Detect which cell encompasses the target text, then output its (X, Y) center coordinate. 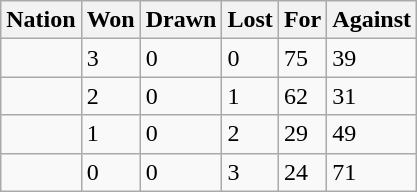
Nation (41, 20)
49 (372, 134)
31 (372, 96)
71 (372, 172)
62 (302, 96)
29 (302, 134)
For (302, 20)
75 (302, 58)
Won (110, 20)
Against (372, 20)
Drawn (181, 20)
39 (372, 58)
24 (302, 172)
Lost (250, 20)
